For the text-containing cell, return its midpoint in [x, y] coordinate format. 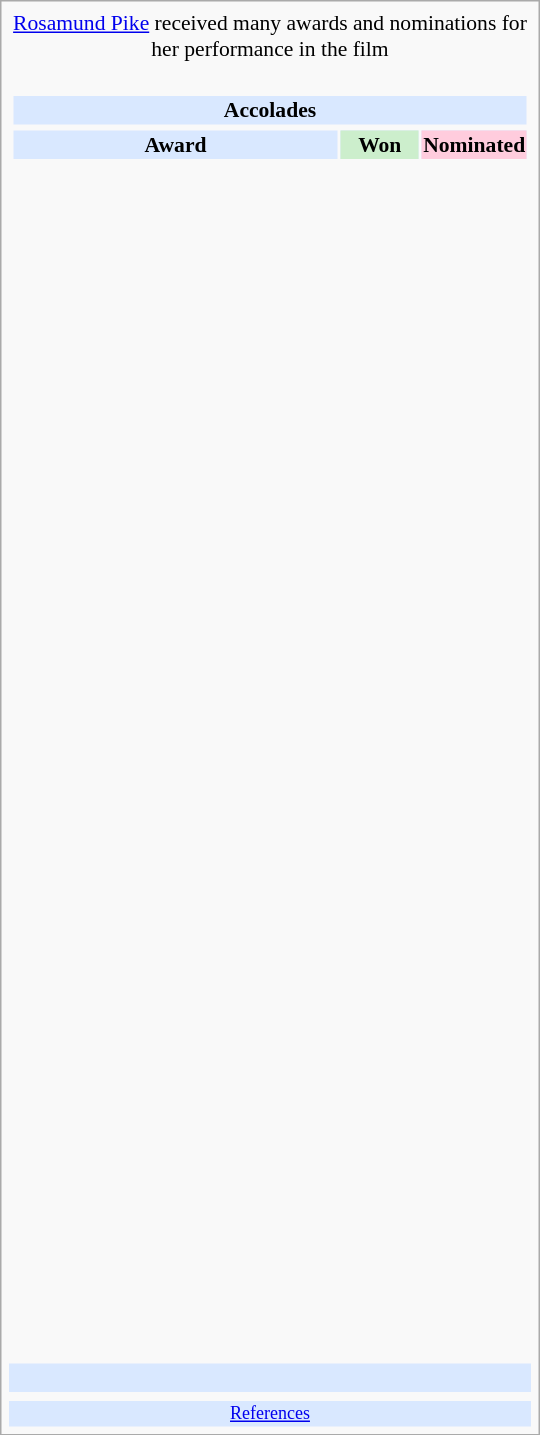
Rosamund Pike received many awards and nominations for her performance in the film [270, 36]
Accolades [270, 110]
Award [175, 144]
References [270, 1414]
Won [380, 144]
Accolades Award Won Nominated [270, 713]
Nominated [474, 144]
